From the cell containing the given text, extract its center point as (X, Y) coordinate. 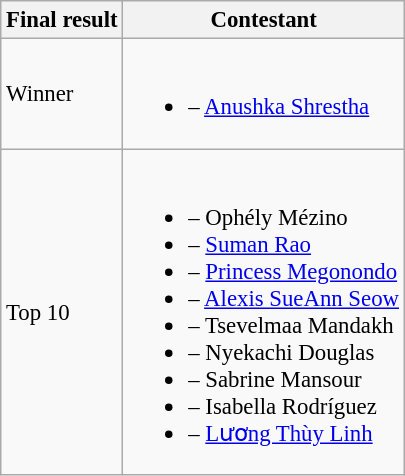
Contestant (264, 20)
Final result (62, 20)
Winner (62, 94)
Top 10 (62, 312)
– Anushka Shrestha (264, 94)
